Return the [X, Y] coordinate for the center point of the cell that contains the specified text.  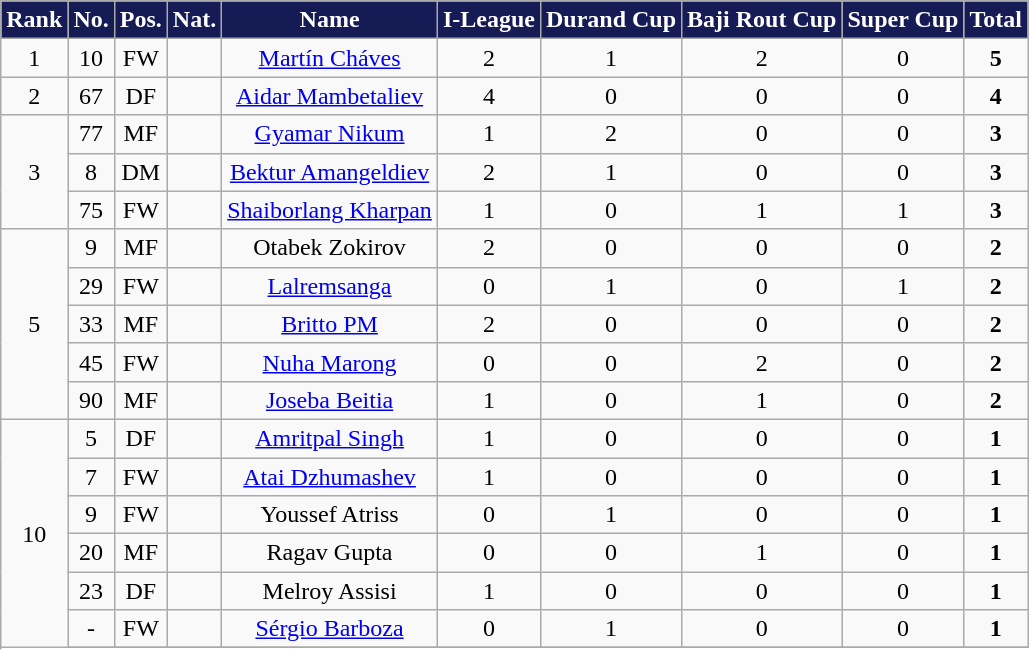
33 [91, 324]
Baji Rout Cup [762, 20]
Otabek Zokirov [330, 248]
Ragav Gupta [330, 553]
Bektur Amangeldiev [330, 172]
Youssef Atriss [330, 515]
45 [91, 362]
23 [91, 591]
Britto PM [330, 324]
I-League [488, 20]
Pos. [140, 20]
29 [91, 286]
90 [91, 400]
Martín Cháves [330, 58]
- [91, 629]
Sérgio Barboza [330, 629]
20 [91, 553]
Rank [34, 20]
77 [91, 134]
7 [91, 477]
Total [996, 20]
No. [91, 20]
Atai Dzhumashev [330, 477]
Lalremsanga [330, 286]
Nuha Marong [330, 362]
Name [330, 20]
Gyamar Nikum [330, 134]
75 [91, 210]
8 [91, 172]
Nat. [194, 20]
Shaiborlang Kharpan [330, 210]
Durand Cup [610, 20]
Aidar Mambetaliev [330, 96]
DM [140, 172]
Amritpal Singh [330, 438]
Super Cup [903, 20]
Joseba Beitia [330, 400]
67 [91, 96]
Melroy Assisi [330, 591]
